Extract the [X, Y] coordinate from the center of the cell holding the provided text.  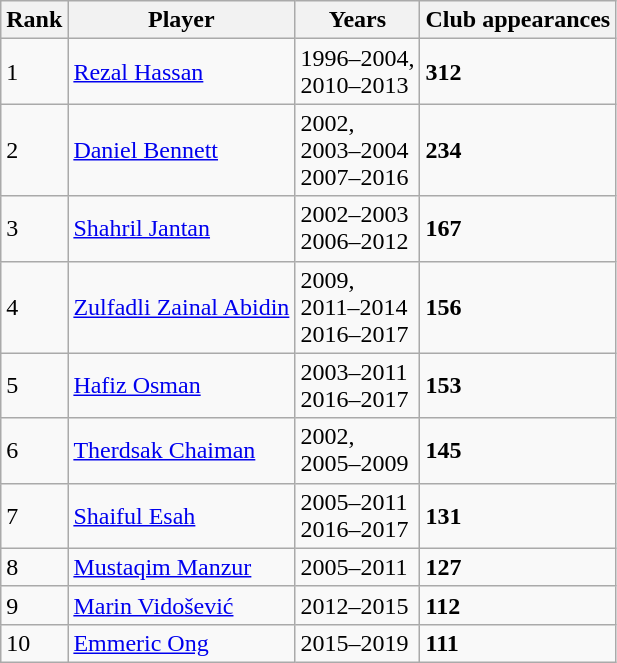
156 [518, 307]
2009,2011–20142016–2017 [358, 307]
10 [34, 643]
2 [34, 150]
2012–2015 [358, 605]
234 [518, 150]
Daniel Bennett [182, 150]
Club appearances [518, 20]
2005–2011 [358, 567]
112 [518, 605]
153 [518, 386]
Rank [34, 20]
Emmeric Ong [182, 643]
Zulfadli Zainal Abidin [182, 307]
Shaiful Esah [182, 516]
3 [34, 228]
127 [518, 567]
167 [518, 228]
Mustaqim Manzur [182, 567]
2005–20112016–2017 [358, 516]
7 [34, 516]
9 [34, 605]
1996–2004,2010–2013 [358, 72]
1 [34, 72]
8 [34, 567]
Shahril Jantan [182, 228]
145 [518, 450]
5 [34, 386]
Years [358, 20]
Rezal Hassan [182, 72]
Player [182, 20]
6 [34, 450]
2002,2005–2009 [358, 450]
111 [518, 643]
Marin Vidošević [182, 605]
Therdsak Chaiman [182, 450]
2015–2019 [358, 643]
312 [518, 72]
2003–20112016–2017 [358, 386]
4 [34, 307]
2002,2003–20042007–2016 [358, 150]
2002–20032006–2012 [358, 228]
131 [518, 516]
Hafiz Osman [182, 386]
